Provide the [X, Y] coordinate of the cell's center where the given text is located.  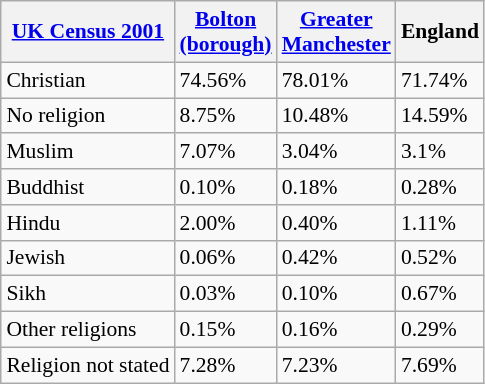
8.75% [226, 116]
0.18% [336, 187]
Muslim [88, 152]
0.28% [440, 187]
Sikh [88, 294]
Christian [88, 80]
0.40% [336, 223]
74.56% [226, 80]
Bolton (borough) [226, 32]
7.69% [440, 365]
Greater Manchester [336, 32]
0.29% [440, 330]
0.06% [226, 258]
Other religions [88, 330]
0.16% [336, 330]
0.67% [440, 294]
7.07% [226, 152]
0.52% [440, 258]
0.42% [336, 258]
71.74% [440, 80]
England [440, 32]
0.15% [226, 330]
No religion [88, 116]
10.48% [336, 116]
Jewish [88, 258]
3.1% [440, 152]
Buddhist [88, 187]
UK Census 2001 [88, 32]
78.01% [336, 80]
7.23% [336, 365]
Hindu [88, 223]
1.11% [440, 223]
7.28% [226, 365]
2.00% [226, 223]
3.04% [336, 152]
14.59% [440, 116]
0.03% [226, 294]
Religion not stated [88, 365]
